Return [x, y] of the center of cell containing provided text 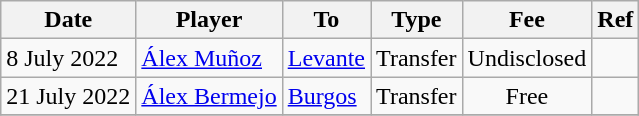
Free [527, 96]
Ref [616, 20]
Fee [527, 20]
Type [417, 20]
Player [209, 20]
Levante [326, 58]
Álex Muñoz [209, 58]
21 July 2022 [68, 96]
Undisclosed [527, 58]
Burgos [326, 96]
Álex Bermejo [209, 96]
Date [68, 20]
To [326, 20]
8 July 2022 [68, 58]
